Detect which cell encompasses the target text, then output its (x, y) center coordinate. 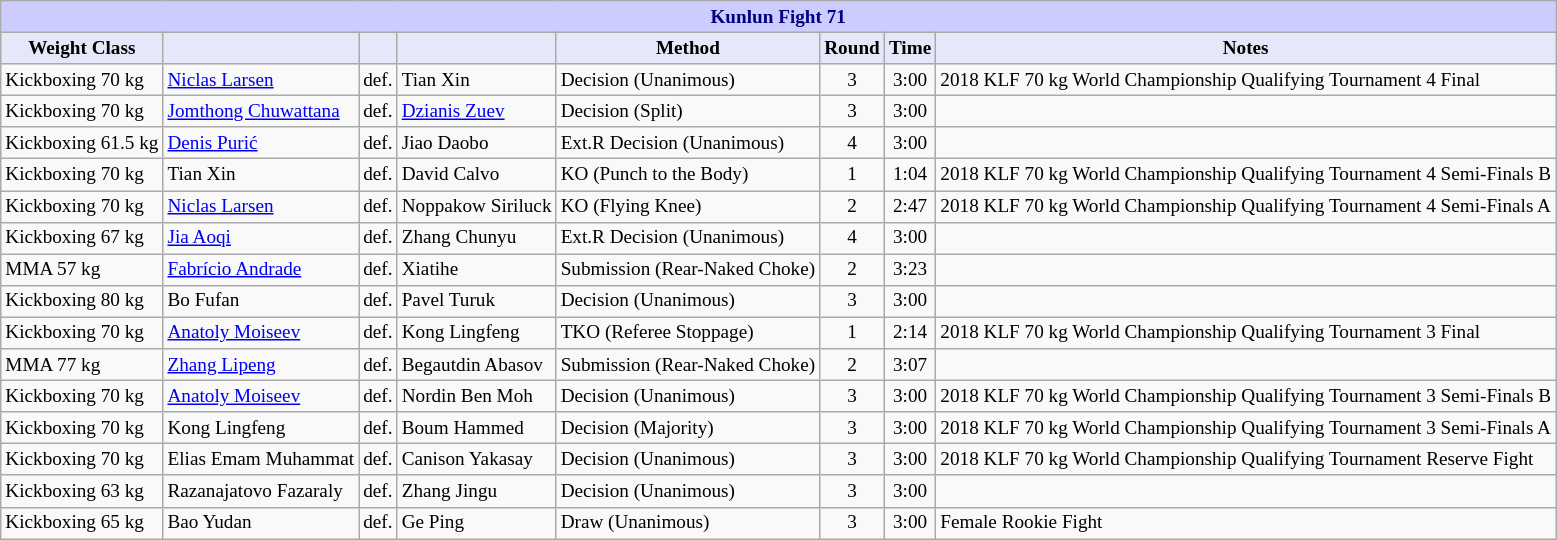
Nordin Ben Moh (476, 396)
Xiatihe (476, 270)
Denis Purić (261, 143)
2:47 (910, 206)
1:04 (910, 175)
Begautdin Abasov (476, 365)
Boum Hammed (476, 428)
Method (688, 48)
Razanajatovo Fazaraly (261, 491)
Female Rookie Fight (1246, 523)
Jia Aoqi (261, 238)
2018 KLF 70 kg World Championship Qualifying Tournament Reserve Fight (1246, 460)
MMA 57 kg (82, 270)
3:23 (910, 270)
Decision (Split) (688, 111)
Canison Yakasay (476, 460)
Time (910, 48)
2018 KLF 70 kg World Championship Qualifying Tournament 4 Semi-Finals A (1246, 206)
Round (852, 48)
Kickboxing 63 kg (82, 491)
Dzianis Zuev (476, 111)
Jomthong Chuwattana (261, 111)
TKO (Referee Stoppage) (688, 333)
KO (Flying Knee) (688, 206)
David Calvo (476, 175)
Kunlun Fight 71 (778, 17)
KO (Punch to the Body) (688, 175)
Fabrício Andrade (261, 270)
2018 KLF 70 kg World Championship Qualifying Tournament 3 Semi-Finals B (1246, 396)
Zhang Jingu (476, 491)
3:07 (910, 365)
Bao Yudan (261, 523)
Zhang Chunyu (476, 238)
Jiao Daobo (476, 143)
Kickboxing 61.5 kg (82, 143)
Draw (Unanimous) (688, 523)
Decision (Majority) (688, 428)
Bo Fufan (261, 301)
Kickboxing 67 kg (82, 238)
2018 KLF 70 kg World Championship Qualifying Tournament 4 Final (1246, 80)
Notes (1246, 48)
Ge Ping (476, 523)
2018 KLF 70 kg World Championship Qualifying Tournament 3 Final (1246, 333)
Kickboxing 65 kg (82, 523)
Pavel Turuk (476, 301)
2018 KLF 70 kg World Championship Qualifying Tournament 3 Semi-Finals A (1246, 428)
2018 KLF 70 kg World Championship Qualifying Tournament 4 Semi-Finals B (1246, 175)
2:14 (910, 333)
MMA 77 kg (82, 365)
Elias Emam Muhammat (261, 460)
Noppakow Siriluck (476, 206)
Zhang Lipeng (261, 365)
Weight Class (82, 48)
Kickboxing 80 kg (82, 301)
